Scan for the cell matching the given text and deliver its (X, Y) coordinate at center. 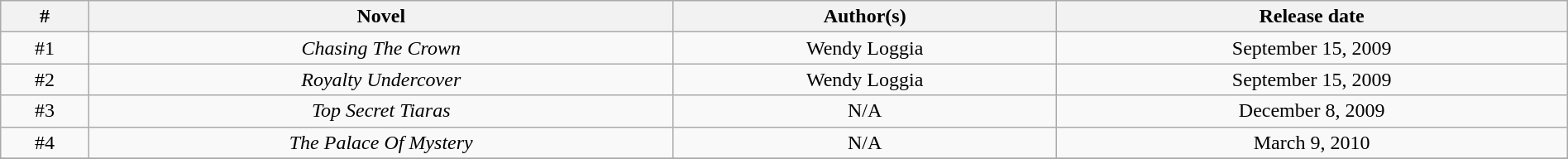
Chasing The Crown (380, 48)
Top Secret Tiaras (380, 111)
Author(s) (865, 17)
Novel (380, 17)
#3 (45, 111)
#4 (45, 142)
The Palace Of Mystery (380, 142)
December 8, 2009 (1312, 111)
Release date (1312, 17)
#1 (45, 48)
Royalty Undercover (380, 79)
# (45, 17)
#2 (45, 79)
March 9, 2010 (1312, 142)
